Locate the cell with the specified text and output its (X, Y) center coordinate. 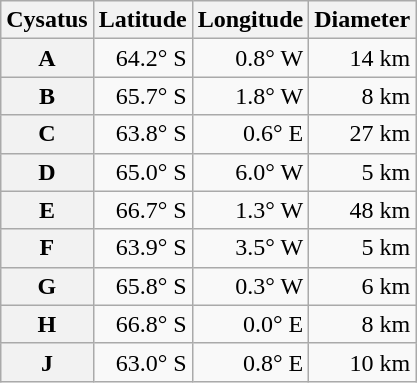
3.5° W (250, 248)
64.2° S (142, 58)
D (47, 172)
65.8° S (142, 286)
Diameter (362, 20)
B (47, 96)
6 km (362, 286)
27 km (362, 134)
63.0° S (142, 362)
48 km (362, 210)
0.8° W (250, 58)
0.6° E (250, 134)
63.9° S (142, 248)
F (47, 248)
C (47, 134)
E (47, 210)
10 km (362, 362)
0.3° W (250, 286)
Longitude (250, 20)
0.0° E (250, 324)
H (47, 324)
6.0° W (250, 172)
1.8° W (250, 96)
66.7° S (142, 210)
J (47, 362)
Cysatus (47, 20)
0.8° E (250, 362)
65.0° S (142, 172)
Latitude (142, 20)
14 km (362, 58)
G (47, 286)
66.8° S (142, 324)
A (47, 58)
63.8° S (142, 134)
1.3° W (250, 210)
65.7° S (142, 96)
